Pinpoint the cell where the given text exists, returning its [x, y] midpoint coordinate. 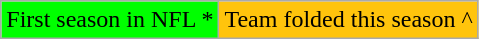
First season in NFL * [110, 20]
Team folded this season ^ [348, 20]
